Locate the cell with the specified text and output its (X, Y) center coordinate. 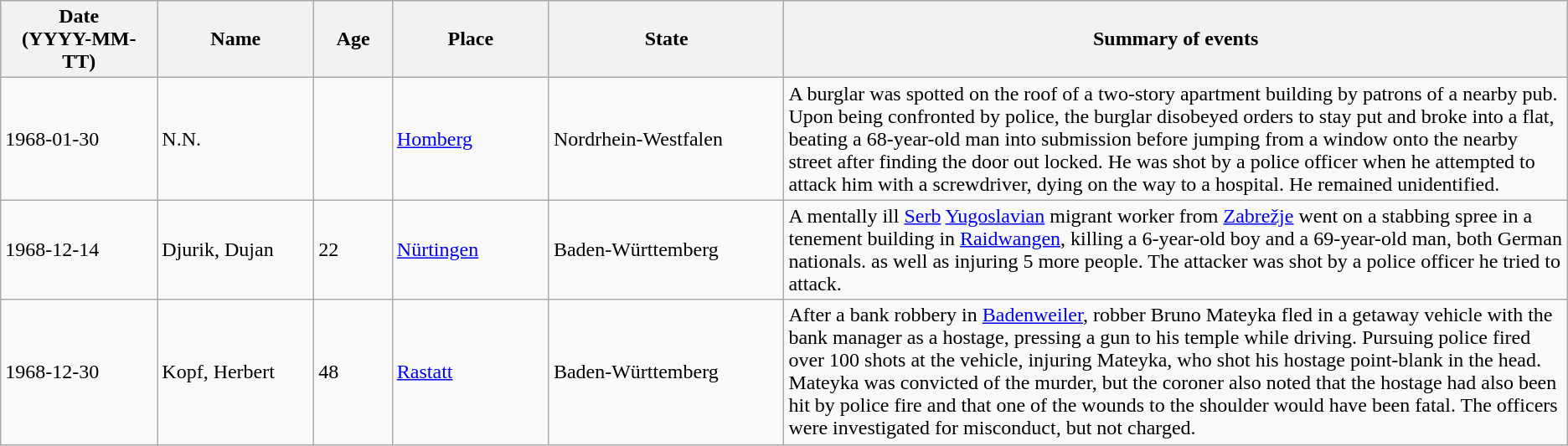
Djurik, Dujan (236, 249)
Nürtingen (471, 249)
N.N. (236, 139)
Place (471, 39)
Date(YYYY-MM-TT) (79, 39)
Name (236, 39)
Homberg (471, 139)
Nordrhein-Westfalen (667, 139)
Rastatt (471, 372)
State (667, 39)
1968-01-30 (79, 139)
48 (353, 372)
22 (353, 249)
1968-12-30 (79, 372)
Age (353, 39)
Summary of events (1176, 39)
Kopf, Herbert (236, 372)
1968-12-14 (79, 249)
